Return the (X, Y) coordinate for the center point of the cell that contains the specified text.  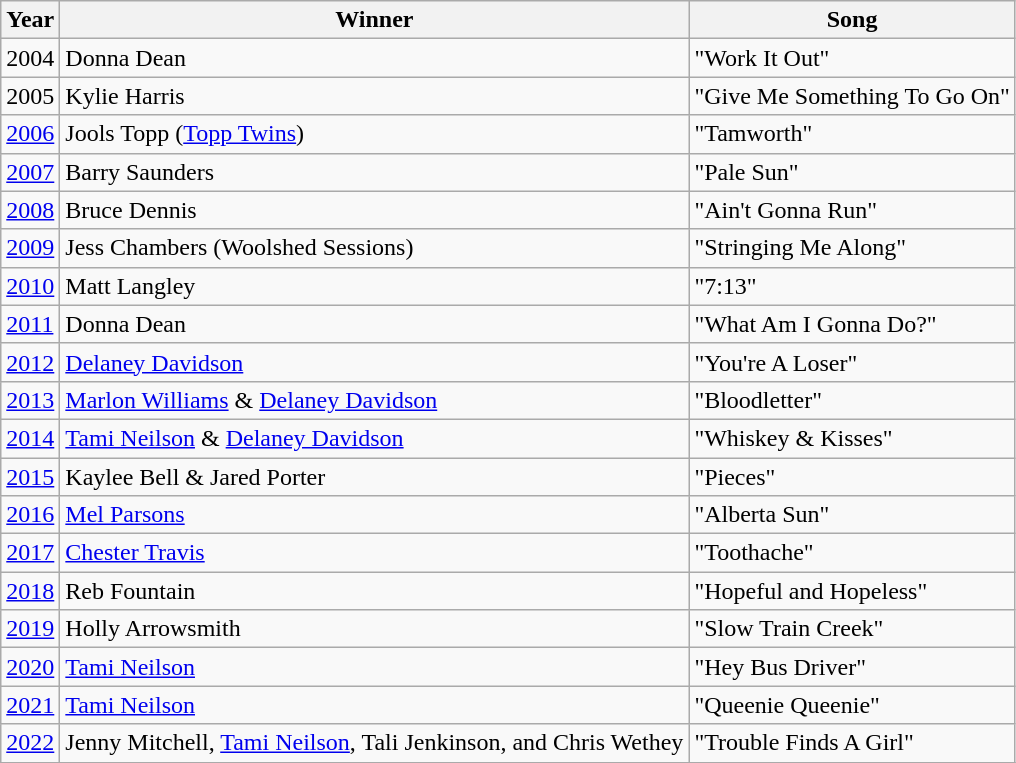
Jools Topp (Topp Twins) (374, 134)
2005 (30, 96)
Chester Travis (374, 553)
"Stringing Me Along" (852, 248)
2022 (30, 743)
2010 (30, 286)
Jess Chambers (Woolshed Sessions) (374, 248)
"7:13" (852, 286)
"Whiskey & Kisses" (852, 438)
2020 (30, 667)
"Queenie Queenie" (852, 705)
2011 (30, 324)
2008 (30, 210)
Kaylee Bell & Jared Porter (374, 477)
Tami Neilson & Delaney Davidson (374, 438)
Delaney Davidson (374, 362)
Mel Parsons (374, 515)
2009 (30, 248)
2021 (30, 705)
2019 (30, 629)
"Trouble Finds A Girl" (852, 743)
"You're A Loser" (852, 362)
2017 (30, 553)
Holly Arrowsmith (374, 629)
"Give Me Something To Go On" (852, 96)
Jenny Mitchell, Tami Neilson, Tali Jenkinson, and Chris Wethey (374, 743)
"Pale Sun" (852, 172)
Marlon Williams & Delaney Davidson (374, 400)
Kylie Harris (374, 96)
"Hopeful and Hopeless" (852, 591)
2012 (30, 362)
"Tamworth" (852, 134)
"Hey Bus Driver" (852, 667)
Winner (374, 20)
2016 (30, 515)
Barry Saunders (374, 172)
"Alberta Sun" (852, 515)
2007 (30, 172)
"Ain't Gonna Run" (852, 210)
Bruce Dennis (374, 210)
"Slow Train Creek" (852, 629)
2014 (30, 438)
"Work It Out" (852, 58)
Year (30, 20)
"Toothache" (852, 553)
2006 (30, 134)
2018 (30, 591)
2015 (30, 477)
Reb Fountain (374, 591)
Song (852, 20)
Matt Langley (374, 286)
"Pieces" (852, 477)
2013 (30, 400)
"What Am I Gonna Do?" (852, 324)
2004 (30, 58)
"Bloodletter" (852, 400)
